Search for the cell housing the specified text and yield its [x, y] center coordinate. 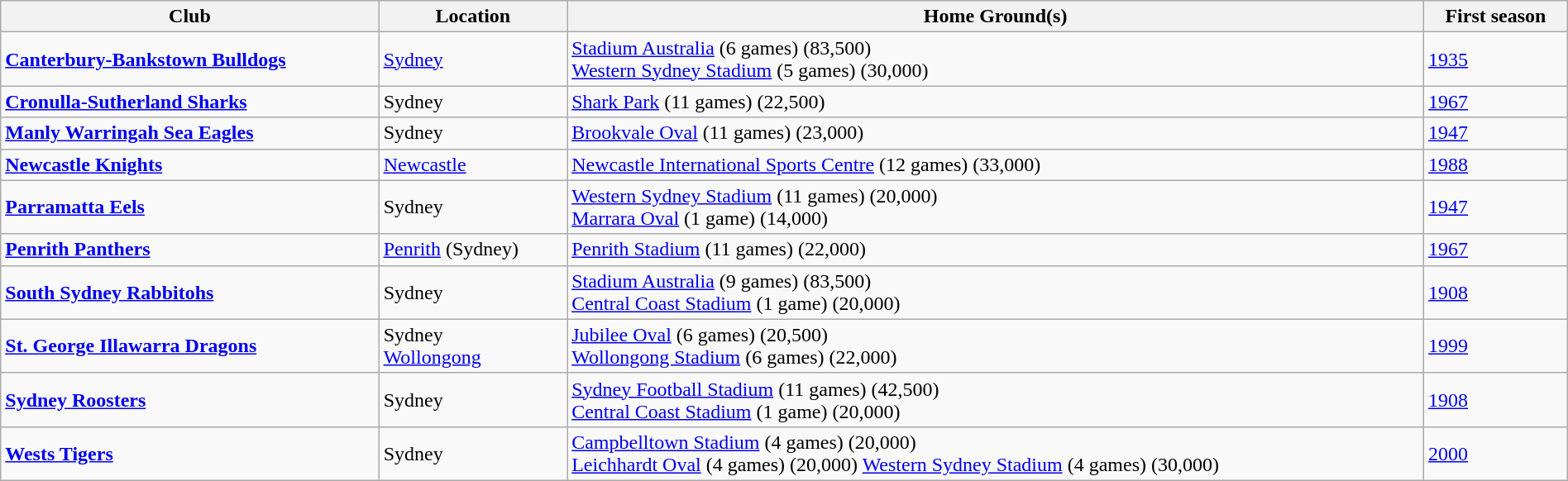
Stadium Australia (9 games) (83,500)Central Coast Stadium (1 game) (20,000) [996, 293]
South Sydney Rabbitohs [190, 293]
2000 [1496, 453]
Penrith Panthers [190, 250]
1999 [1496, 345]
1935 [1496, 60]
Jubilee Oval (6 games) (20,500)Wollongong Stadium (6 games) (22,000) [996, 345]
Penrith Stadium (11 games) (22,000) [996, 250]
Cronulla-Sutherland Sharks [190, 102]
Home Ground(s) [996, 17]
St. George Illawarra Dragons [190, 345]
SydneyWollongong [473, 345]
1988 [1496, 164]
Sydney Football Stadium (11 games) (42,500)Central Coast Stadium (1 game) (20,000) [996, 400]
Club [190, 17]
Newcastle International Sports Centre (12 games) (33,000) [996, 164]
Newcastle [473, 164]
Western Sydney Stadium (11 games) (20,000)Marrara Oval (1 game) (14,000) [996, 207]
Canterbury-Bankstown Bulldogs [190, 60]
First season [1496, 17]
Manly Warringah Sea Eagles [190, 133]
Penrith (Sydney) [473, 250]
Stadium Australia (6 games) (83,500)Western Sydney Stadium (5 games) (30,000) [996, 60]
Parramatta Eels [190, 207]
Campbelltown Stadium (4 games) (20,000)Leichhardt Oval (4 games) (20,000) Western Sydney Stadium (4 games) (30,000) [996, 453]
Sydney Roosters [190, 400]
Newcastle Knights [190, 164]
Wests Tigers [190, 453]
Location [473, 17]
Shark Park (11 games) (22,500) [996, 102]
Brookvale Oval (11 games) (23,000) [996, 133]
